Pinpoint the cell where the given text exists, returning its [x, y] midpoint coordinate. 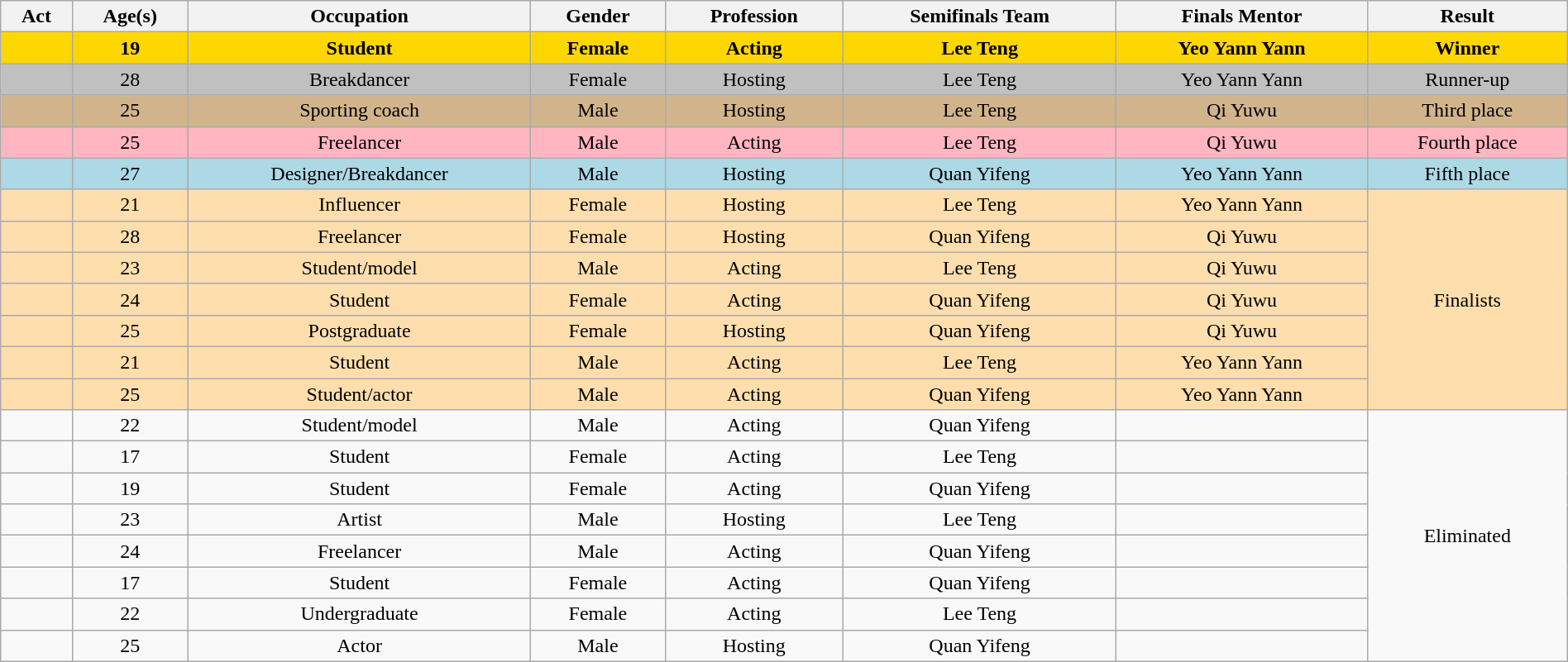
Profession [754, 17]
Undergraduate [359, 614]
Eliminated [1467, 536]
Runner-up [1467, 79]
Breakdancer [359, 79]
Winner [1467, 48]
Actor [359, 645]
Fifth place [1467, 174]
27 [130, 174]
Act [36, 17]
Age(s) [130, 17]
Influencer [359, 205]
Result [1467, 17]
Gender [598, 17]
Finals Mentor [1242, 17]
Designer/Breakdancer [359, 174]
Sporting coach [359, 111]
Semifinals Team [979, 17]
Postgraduate [359, 331]
Student/actor [359, 394]
Third place [1467, 111]
Finalists [1467, 299]
Occupation [359, 17]
Artist [359, 520]
Fourth place [1467, 142]
